Pinpoint the cell where the given text exists, returning its (x, y) midpoint coordinate. 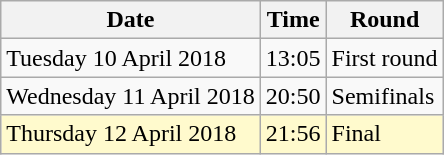
Date (131, 20)
Round (384, 20)
20:50 (293, 96)
Time (293, 20)
Semifinals (384, 96)
13:05 (293, 58)
21:56 (293, 134)
Tuesday 10 April 2018 (131, 58)
Wednesday 11 April 2018 (131, 96)
Final (384, 134)
First round (384, 58)
Thursday 12 April 2018 (131, 134)
